Find where the given text appears and provide that cell's center as [x, y] coordinate. 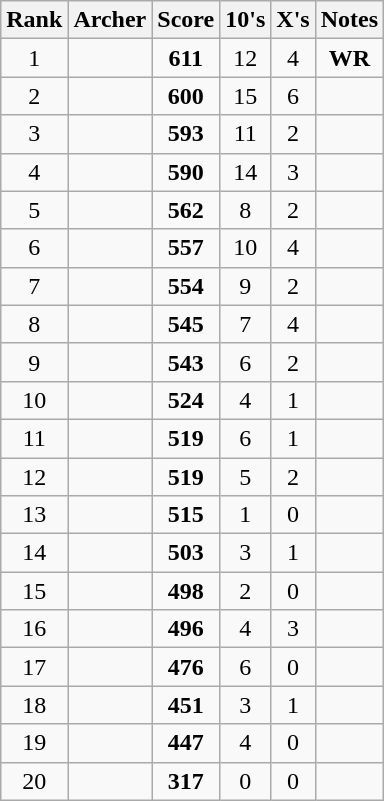
18 [34, 705]
16 [34, 629]
524 [186, 400]
545 [186, 324]
515 [186, 515]
590 [186, 172]
10's [246, 20]
317 [186, 781]
447 [186, 743]
503 [186, 553]
13 [34, 515]
Score [186, 20]
Archer [110, 20]
600 [186, 96]
Rank [34, 20]
20 [34, 781]
562 [186, 210]
19 [34, 743]
WR [349, 58]
543 [186, 362]
X's [293, 20]
611 [186, 58]
451 [186, 705]
476 [186, 667]
593 [186, 134]
557 [186, 248]
498 [186, 591]
496 [186, 629]
Notes [349, 20]
554 [186, 286]
17 [34, 667]
